Locate the cell with the specified text and output its [x, y] center coordinate. 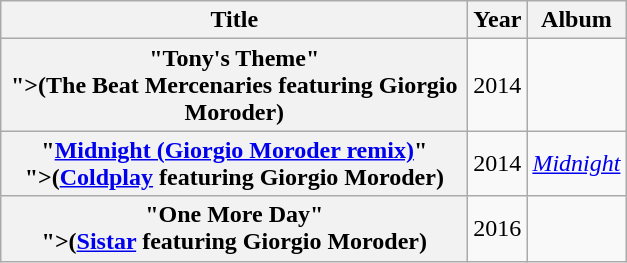
"Midnight (Giorgio Moroder remix)"">(Coldplay featuring Giorgio Moroder) [234, 164]
"One More Day"">(Sistar featuring Giorgio Moroder) [234, 228]
2016 [498, 228]
Year [498, 20]
Album [576, 20]
Title [234, 20]
Midnight [576, 164]
"Tony's Theme"">(The Beat Mercenaries featuring Giorgio Moroder) [234, 85]
